Pinpoint the cell where the given text exists, returning its [X, Y] midpoint coordinate. 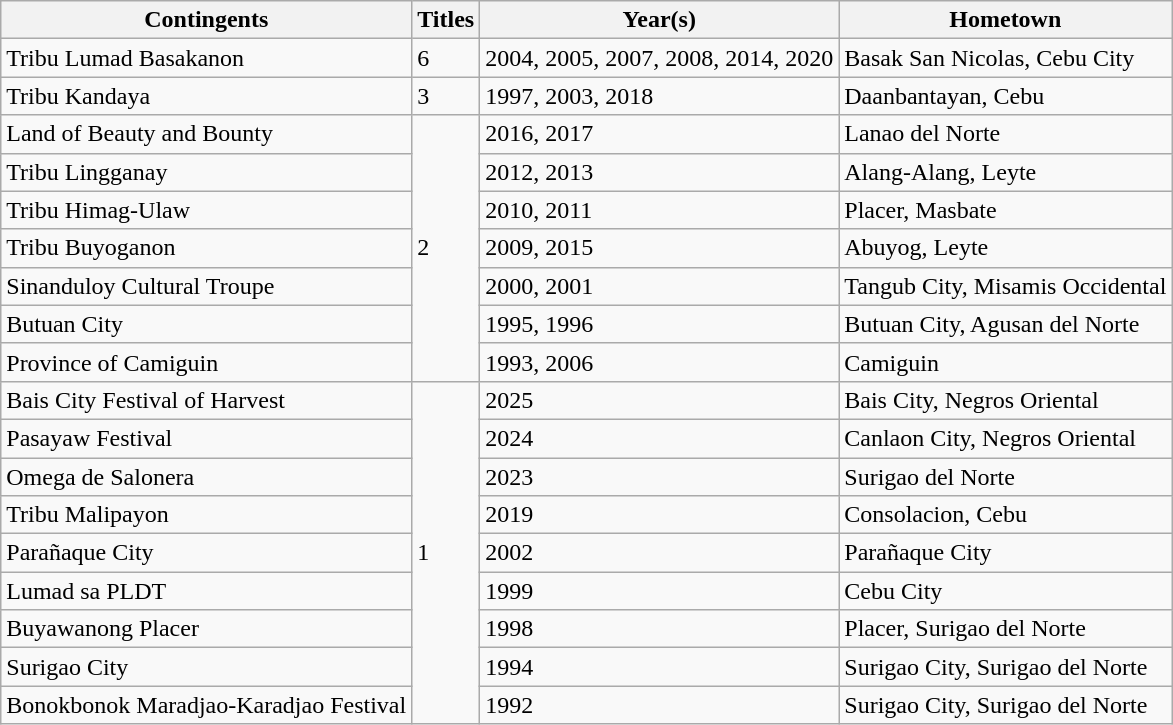
2025 [660, 400]
Omega de Salonera [206, 477]
Hometown [1006, 20]
Tribu Lingganay [206, 172]
2012, 2013 [660, 172]
Basak San Nicolas, Cebu City [1006, 58]
2000, 2001 [660, 286]
2016, 2017 [660, 134]
Bonokbonok Maradjao-Karadjao Festival [206, 705]
1999 [660, 591]
Camiguin [1006, 362]
2 [446, 248]
Buyawanong Placer [206, 629]
Lumad sa PLDT [206, 591]
2002 [660, 553]
1997, 2003, 2018 [660, 96]
Tribu Lumad Basakanon [206, 58]
Canlaon City, Negros Oriental [1006, 438]
Bais City, Negros Oriental [1006, 400]
1993, 2006 [660, 362]
Placer, Masbate [1006, 210]
6 [446, 58]
Abuyog, Leyte [1006, 248]
1995, 1996 [660, 324]
Sinanduloy Cultural Troupe [206, 286]
Butuan City, Agusan del Norte [1006, 324]
Surigao del Norte [1006, 477]
2019 [660, 515]
2010, 2011 [660, 210]
Year(s) [660, 20]
Placer, Surigao del Norte [1006, 629]
Cebu City [1006, 591]
Alang-Alang, Leyte [1006, 172]
Bais City Festival of Harvest [206, 400]
3 [446, 96]
Tribu Kandaya [206, 96]
2024 [660, 438]
Tribu Malipayon [206, 515]
Consolacion, Cebu [1006, 515]
Contingents [206, 20]
Tribu Buyoganon [206, 248]
1 [446, 552]
Daanbantayan, Cebu [1006, 96]
Tribu Himag-Ulaw [206, 210]
Titles [446, 20]
Land of Beauty and Bounty [206, 134]
Tangub City, Misamis Occidental [1006, 286]
1994 [660, 667]
Surigao City [206, 667]
1992 [660, 705]
2004, 2005, 2007, 2008, 2014, 2020 [660, 58]
Province of Camiguin [206, 362]
Butuan City [206, 324]
Pasayaw Festival [206, 438]
2023 [660, 477]
Lanao del Norte [1006, 134]
1998 [660, 629]
2009, 2015 [660, 248]
